Detect which cell encompasses the target text, then output its [X, Y] center coordinate. 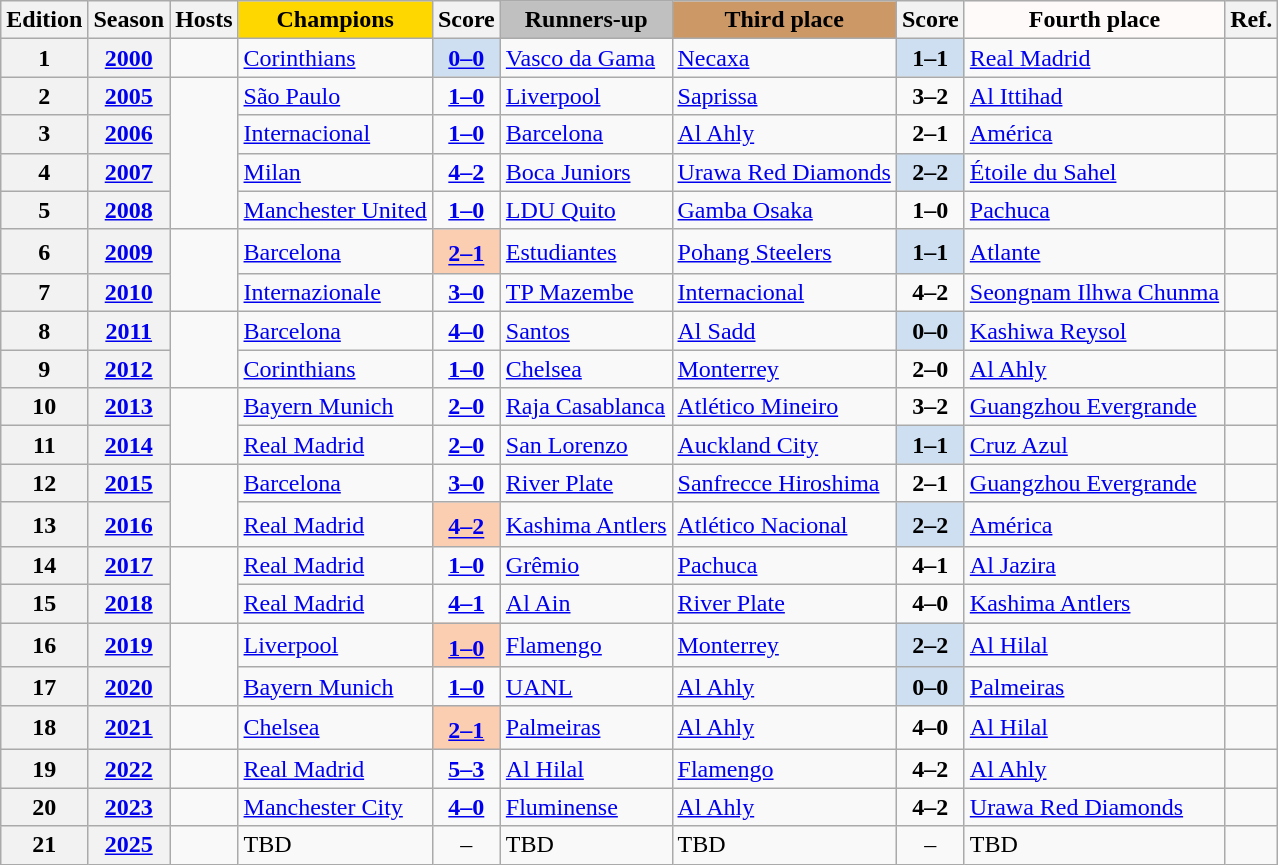
2025 [129, 845]
Third place [784, 20]
Santos [586, 331]
TP Mazembe [586, 293]
1 [44, 58]
10 [44, 407]
2016 [129, 524]
Fourth place [1094, 20]
16 [44, 646]
11 [44, 445]
2010 [129, 293]
21 [44, 845]
2019 [129, 646]
Atlético Nacional [784, 524]
Ref. [1252, 20]
5–3 [466, 769]
2008 [129, 210]
Runners-up [586, 20]
6 [44, 252]
Sanfrecce Hiroshima [784, 483]
3 [44, 134]
Hosts [204, 20]
Atlético Mineiro [784, 407]
2013 [129, 407]
Étoile du Sahel [1094, 172]
2020 [129, 686]
Fluminense [586, 807]
Raja Casablanca [586, 407]
LDU Quito [586, 210]
Saprissa [784, 96]
20 [44, 807]
Champions [335, 20]
2007 [129, 172]
Season [129, 20]
12 [44, 483]
Manchester United [335, 210]
Gamba Osaka [784, 210]
2017 [129, 566]
2014 [129, 445]
Al Jazira [1094, 566]
Boca Juniors [586, 172]
18 [44, 728]
2015 [129, 483]
Atlante [1094, 252]
Kashiwa Reysol [1094, 331]
San Lorenzo [586, 445]
4 [44, 172]
19 [44, 769]
2000 [129, 58]
Pohang Steelers [784, 252]
2006 [129, 134]
Necaxa [784, 58]
2023 [129, 807]
2005 [129, 96]
Estudiantes [586, 252]
8 [44, 331]
9 [44, 369]
Manchester City [335, 807]
5 [44, 210]
Internazionale [335, 293]
Seongnam Ilhwa Chunma [1094, 293]
13 [44, 524]
17 [44, 686]
Al Sadd [784, 331]
2022 [129, 769]
Auckland City [784, 445]
Milan [335, 172]
2011 [129, 331]
Cruz Azul [1094, 445]
São Paulo [335, 96]
Grêmio [586, 566]
Al Ittihad [1094, 96]
7 [44, 293]
Al Ain [586, 604]
2 [44, 96]
14 [44, 566]
15 [44, 604]
2012 [129, 369]
Edition [44, 20]
Vasco da Gama [586, 58]
2018 [129, 604]
UANL [586, 686]
2009 [129, 252]
2021 [129, 728]
